Identify which cell holds the provided text, then report its [X, Y] central coordinate. 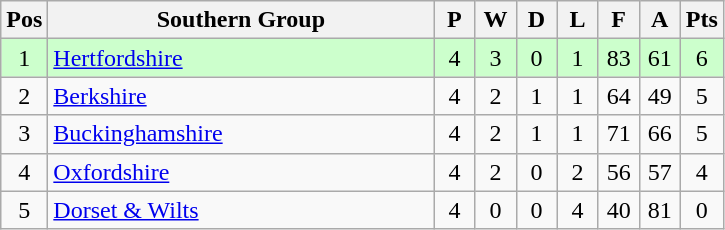
71 [618, 134]
Hertfordshire [241, 58]
56 [618, 172]
64 [618, 96]
A [660, 20]
83 [618, 58]
81 [660, 210]
Oxfordshire [241, 172]
61 [660, 58]
W [496, 20]
57 [660, 172]
Southern Group [241, 20]
L [578, 20]
40 [618, 210]
D [536, 20]
Pts [702, 20]
F [618, 20]
66 [660, 134]
6 [702, 58]
Buckinghamshire [241, 134]
Berkshire [241, 96]
Dorset & Wilts [241, 210]
P [454, 20]
49 [660, 96]
Pos [24, 20]
